Scan for the cell matching the given text and deliver its (X, Y) coordinate at center. 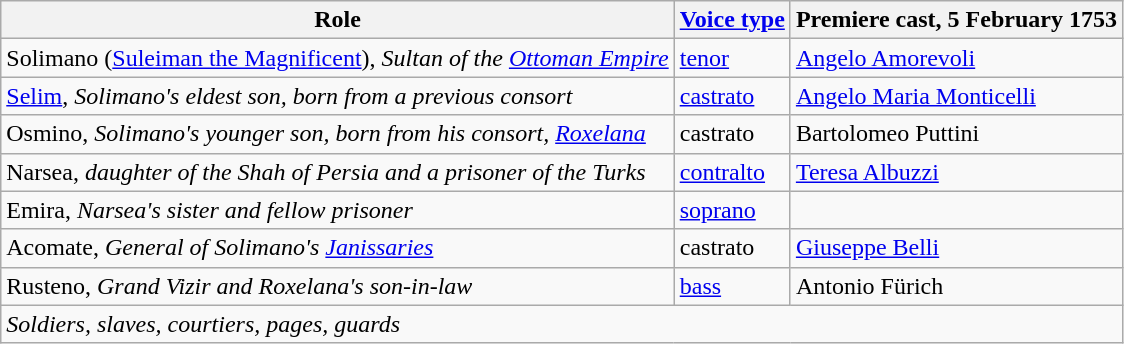
Soldiers, slaves, courtiers, pages, guards (562, 324)
Angelo Maria Monticelli (956, 96)
Selim, Solimano's eldest son, born from a previous consort (338, 96)
soprano (732, 210)
Emira, Narsea's sister and fellow prisoner (338, 210)
bass (732, 286)
Rusteno, Grand Vizir and Roxelana's son-in-law (338, 286)
tenor (732, 58)
Role (338, 20)
Bartolomeo Puttini (956, 134)
Acomate, General of Solimano's Janissaries (338, 248)
Giuseppe Belli (956, 248)
Osmino, Solimano's younger son, born from his consort, Roxelana (338, 134)
Angelo Amorevoli (956, 58)
Solimano (Suleiman the Magnificent), Sultan of the Ottoman Empire (338, 58)
Narsea, daughter of the Shah of Persia and a prisoner of the Turks (338, 172)
contralto (732, 172)
Premiere cast, 5 February 1753 (956, 20)
Antonio Fürich (956, 286)
Voice type (732, 20)
Teresa Albuzzi (956, 172)
